From the cell containing the given text, extract its center point as (x, y) coordinate. 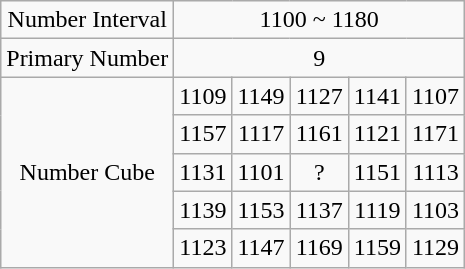
1147 (261, 248)
1121 (377, 134)
1109 (203, 96)
1123 (203, 248)
1139 (203, 210)
1161 (319, 134)
1113 (435, 172)
Number Cube (88, 172)
1100 ~ 1180 (320, 20)
1153 (261, 210)
1159 (377, 248)
1131 (203, 172)
1149 (261, 96)
1169 (319, 248)
Number Interval (88, 20)
1107 (435, 96)
? (319, 172)
1151 (377, 172)
1129 (435, 248)
9 (320, 58)
Primary Number (88, 58)
1127 (319, 96)
1141 (377, 96)
1103 (435, 210)
1137 (319, 210)
1157 (203, 134)
1171 (435, 134)
1117 (261, 134)
1119 (377, 210)
1101 (261, 172)
